Identify which cell holds the provided text, then report its (X, Y) central coordinate. 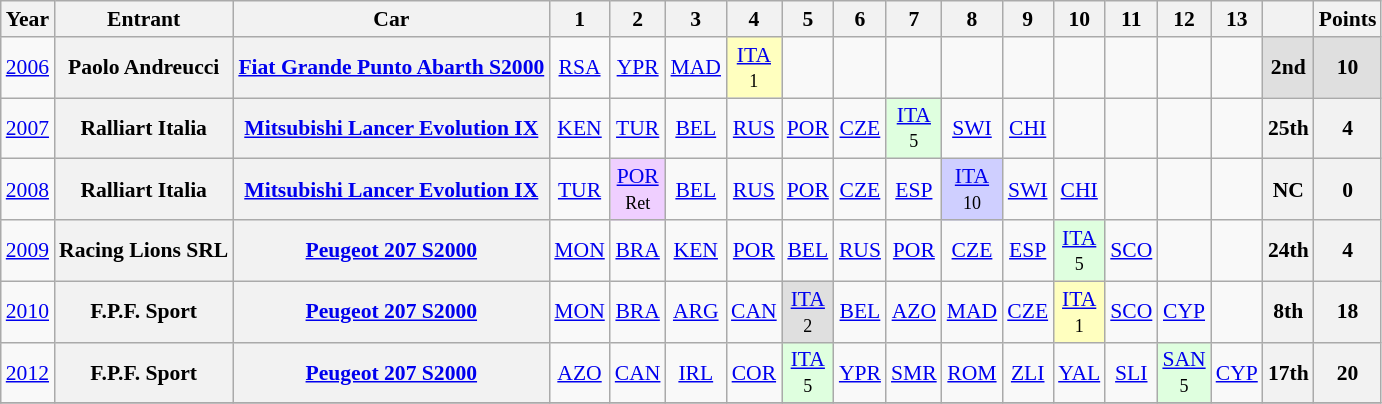
8th (1288, 312)
YAL (1079, 372)
Entrant (144, 19)
Paolo Andreucci (144, 68)
2008 (28, 190)
SMR (914, 372)
SLI (1131, 372)
0 (1348, 190)
9 (1028, 19)
ROM (972, 372)
NC (1288, 190)
2 (638, 19)
ARG (696, 312)
PORRet (638, 190)
12 (1184, 19)
IRL (696, 372)
COR (754, 372)
18 (1348, 312)
Year (28, 19)
2010 (28, 312)
20 (1348, 372)
Car (391, 19)
5 (808, 19)
SAN5 (1184, 372)
11 (1131, 19)
8 (972, 19)
Points (1348, 19)
ITA2 (808, 312)
Racing Lions SRL (144, 250)
RSA (580, 68)
2012 (28, 372)
25th (1288, 128)
2009 (28, 250)
13 (1237, 19)
1 (580, 19)
6 (860, 19)
2006 (28, 68)
24th (1288, 250)
2nd (1288, 68)
ZLI (1028, 372)
3 (696, 19)
7 (914, 19)
ITA10 (972, 190)
17th (1288, 372)
Fiat Grande Punto Abarth S2000 (391, 68)
2007 (28, 128)
